Output the (x, y) coordinate of the center of the cell containing the given text.  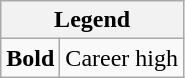
Bold (30, 58)
Career high (122, 58)
Legend (92, 20)
